Scan for the cell matching the given text and deliver its (x, y) coordinate at center. 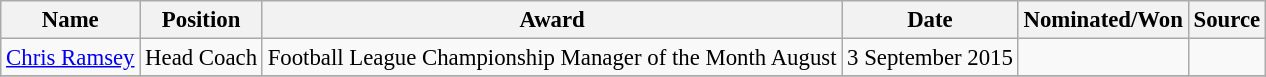
Position (202, 20)
Head Coach (202, 58)
Football League Championship Manager of the Month August (552, 58)
Date (930, 20)
Nominated/Won (1103, 20)
3 September 2015 (930, 58)
Source (1226, 20)
Chris Ramsey (70, 58)
Award (552, 20)
Name (70, 20)
